Output the [X, Y] coordinate of the center of the cell containing the given text.  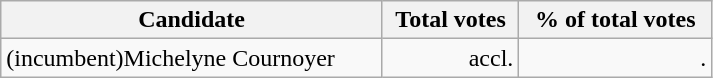
% of total votes [616, 20]
Candidate [192, 20]
accl. [450, 58]
Total votes [450, 20]
(incumbent)Michelyne Cournoyer [192, 58]
. [616, 58]
